Return the (x, y) coordinate for the center point of the cell that contains the specified text.  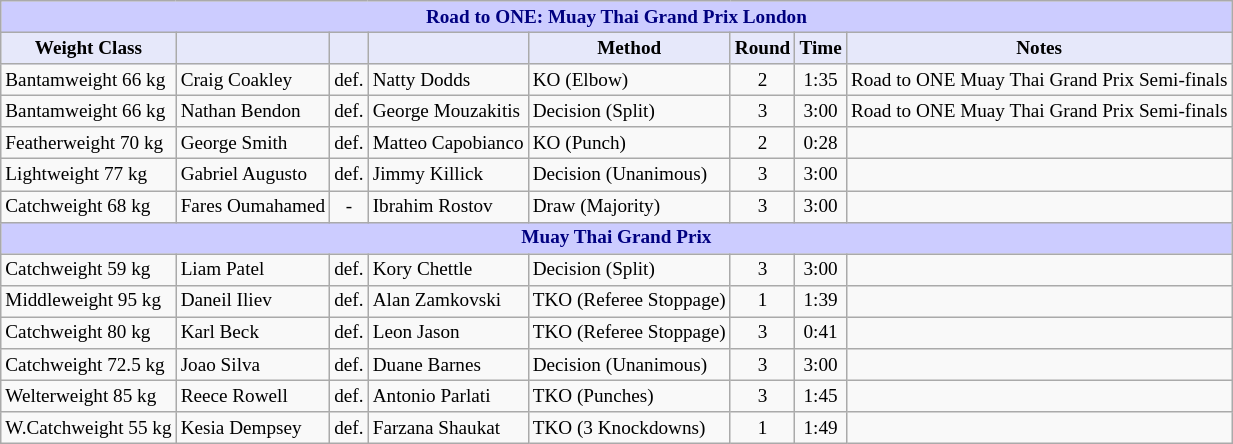
Kesia Dempsey (253, 428)
KO (Elbow) (629, 80)
TKO (3 Knockdowns) (629, 428)
Kory Chettle (448, 270)
Reece Rowell (253, 396)
KO (Punch) (629, 143)
Weight Class (88, 48)
Daneil Iliev (253, 301)
Jimmy Killick (448, 175)
1:49 (820, 428)
Nathan Bendon (253, 111)
Catchweight 80 kg (88, 333)
Round (762, 48)
Joao Silva (253, 365)
Muay Thai Grand Prix (616, 238)
1:45 (820, 396)
Middleweight 95 kg (88, 301)
Draw (Majority) (629, 206)
George Smith (253, 143)
Catchweight 72.5 kg (88, 365)
1:35 (820, 80)
Natty Dodds (448, 80)
Welterweight 85 kg (88, 396)
Craig Coakley (253, 80)
Fares Oumahamed (253, 206)
Matteo Capobianco (448, 143)
Time (820, 48)
Gabriel Augusto (253, 175)
Featherweight 70 kg (88, 143)
Liam Patel (253, 270)
Method (629, 48)
Leon Jason (448, 333)
Ibrahim Rostov (448, 206)
George Mouzakitis (448, 111)
Antonio Parlati (448, 396)
Lightweight 77 kg (88, 175)
Karl Beck (253, 333)
Alan Zamkovski (448, 301)
Notes (1039, 48)
Duane Barnes (448, 365)
Catchweight 68 kg (88, 206)
W.Catchweight 55 kg (88, 428)
0:28 (820, 143)
0:41 (820, 333)
Farzana Shaukat (448, 428)
Road to ONE: Muay Thai Grand Prix London (616, 17)
TKO (Punches) (629, 396)
Catchweight 59 kg (88, 270)
- (349, 206)
1:39 (820, 301)
